Determine the [x, y] coordinate at the center of the cell enclosing the given text.  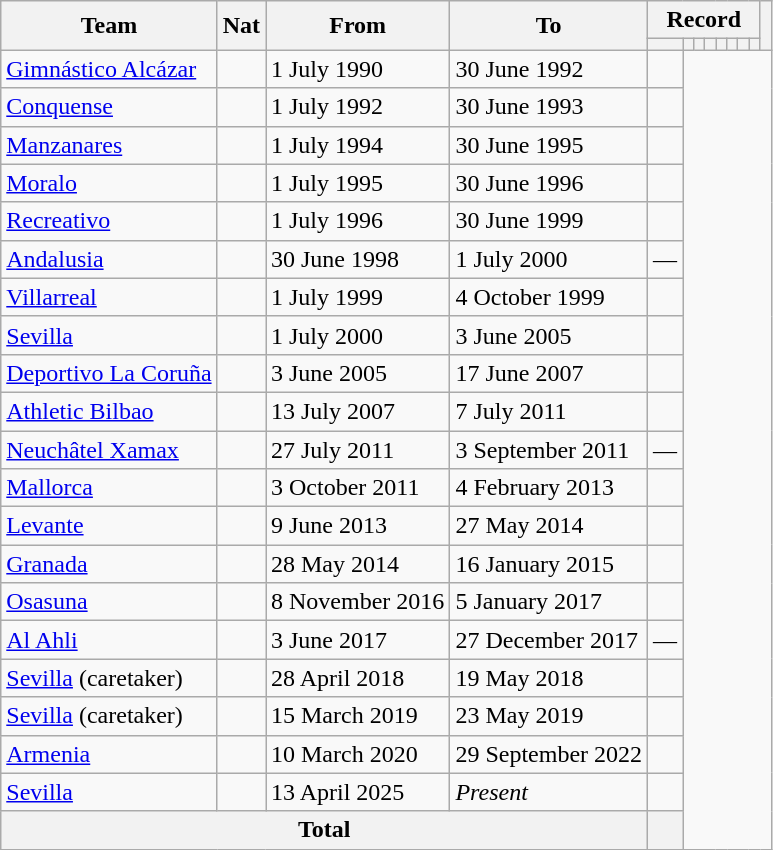
Gimnástico Alcázar [109, 69]
17 June 2007 [549, 373]
To [549, 26]
8 November 2016 [358, 602]
1 July 1990 [358, 69]
27 May 2014 [549, 526]
Andalusia [109, 259]
30 June 1992 [549, 69]
Present [549, 792]
Al Ahli [109, 640]
Recreativo [109, 221]
1 July 1999 [358, 297]
Armenia [109, 754]
19 May 2018 [549, 678]
30 June 1998 [358, 259]
Neuchâtel Xamax [109, 449]
30 June 1996 [549, 183]
28 May 2014 [358, 564]
3 October 2011 [358, 488]
15 March 2019 [358, 716]
13 April 2025 [358, 792]
Manzanares [109, 145]
16 January 2015 [549, 564]
Conquense [109, 107]
30 June 1995 [549, 145]
30 June 1993 [549, 107]
From [358, 26]
Team [109, 26]
1 July 1992 [358, 107]
27 July 2011 [358, 449]
Moralo [109, 183]
27 December 2017 [549, 640]
Athletic Bilbao [109, 411]
10 March 2020 [358, 754]
3 June 2017 [358, 640]
4 February 2013 [549, 488]
Nat [241, 26]
Villarreal [109, 297]
29 September 2022 [549, 754]
1 July 1995 [358, 183]
Deportivo La Coruña [109, 373]
13 July 2007 [358, 411]
30 June 1999 [549, 221]
Osasuna [109, 602]
3 September 2011 [549, 449]
9 June 2013 [358, 526]
4 October 1999 [549, 297]
Record [704, 20]
Granada [109, 564]
23 May 2019 [549, 716]
28 April 2018 [358, 678]
Mallorca [109, 488]
Levante [109, 526]
7 July 2011 [549, 411]
1 July 1996 [358, 221]
1 July 1994 [358, 145]
5 January 2017 [549, 602]
Total [324, 830]
